Determine the [X, Y] coordinate at the center of the cell enclosing the given text.  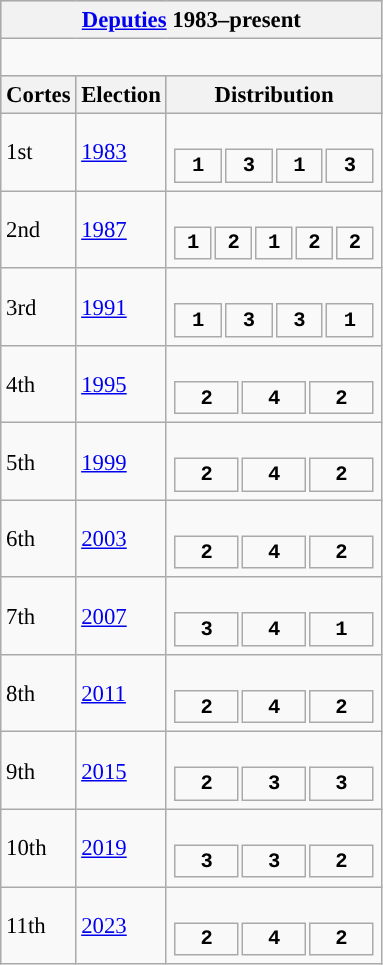
2nd [38, 230]
2003 [121, 538]
3rd [38, 306]
10th [38, 848]
11th [38, 926]
1999 [121, 462]
6th [38, 538]
9th [38, 770]
Election [121, 95]
1991 [121, 306]
2011 [121, 694]
3 4 1 [274, 616]
2015 [121, 770]
2019 [121, 848]
3 3 2 [274, 848]
1 3 3 1 [274, 306]
1995 [121, 384]
8th [38, 694]
1 3 1 3 [274, 152]
2 3 3 [274, 770]
1 2 1 2 2 [274, 230]
1983 [121, 152]
1st [38, 152]
2007 [121, 616]
Distribution [274, 95]
7th [38, 616]
1987 [121, 230]
Deputies 1983–present [192, 20]
4th [38, 384]
5th [38, 462]
Cortes [38, 95]
2023 [121, 926]
